Search for the cell housing the specified text and yield its (x, y) center coordinate. 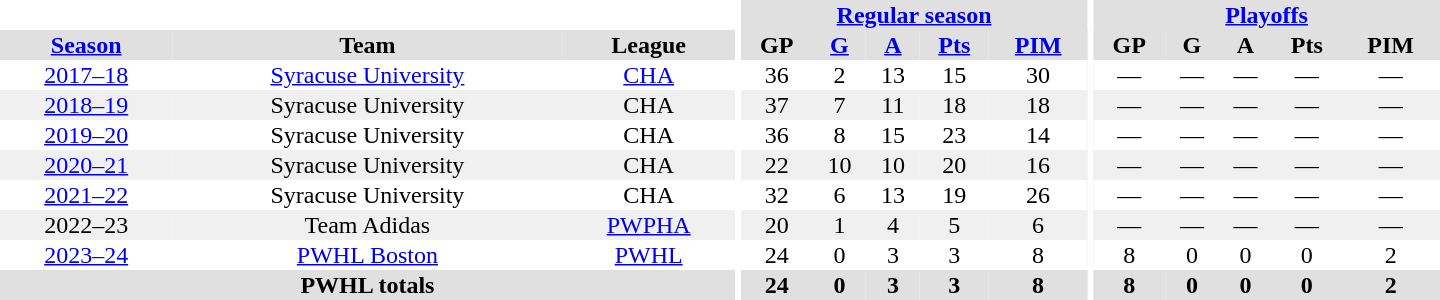
14 (1038, 135)
30 (1038, 75)
26 (1038, 195)
11 (892, 105)
Team (367, 45)
2019–20 (86, 135)
7 (840, 105)
Regular season (914, 15)
Team Adidas (367, 225)
22 (777, 165)
37 (777, 105)
2021–22 (86, 195)
5 (954, 225)
2017–18 (86, 75)
2018–19 (86, 105)
16 (1038, 165)
Season (86, 45)
2022–23 (86, 225)
PWPHA (648, 225)
2023–24 (86, 255)
19 (954, 195)
League (648, 45)
Playoffs (1266, 15)
PWHL (648, 255)
32 (777, 195)
2020–21 (86, 165)
23 (954, 135)
PWHL Boston (367, 255)
4 (892, 225)
PWHL totals (368, 285)
1 (840, 225)
